Find where the given text appears and provide that cell's center as [x, y] coordinate. 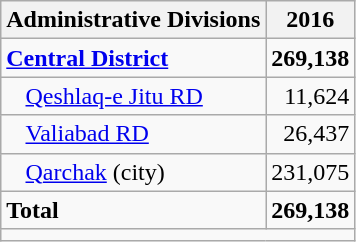
Valiabad RD [134, 134]
Qeshlaq-e Jitu RD [134, 96]
2016 [310, 20]
Central District [134, 58]
Administrative Divisions [134, 20]
Qarchak (city) [134, 172]
231,075 [310, 172]
11,624 [310, 96]
Total [134, 210]
26,437 [310, 134]
